Return [X, Y] of the center of cell containing provided text 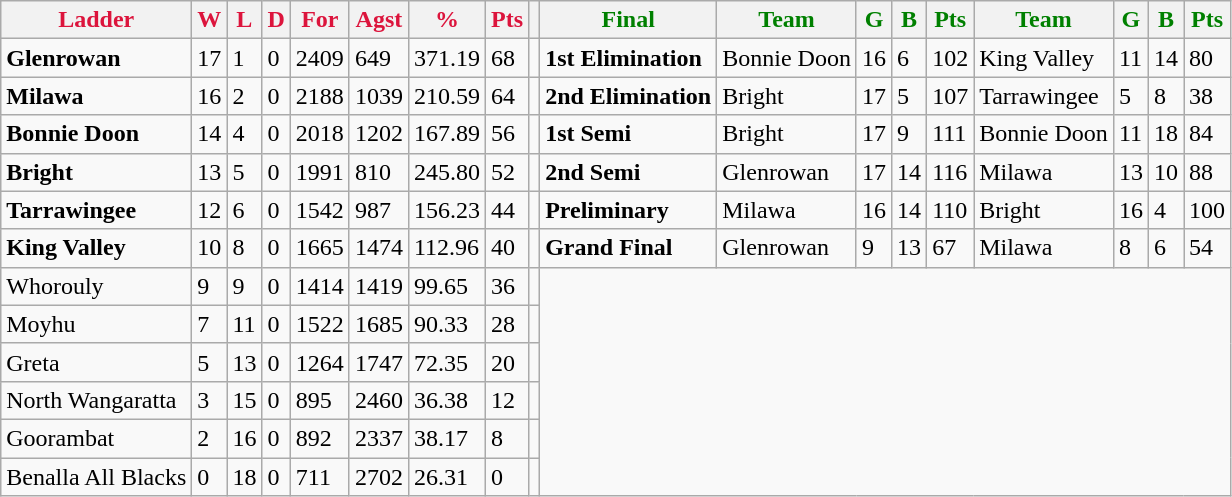
Final [628, 20]
1414 [320, 286]
1264 [320, 362]
36 [508, 286]
1685 [378, 324]
2018 [320, 134]
111 [950, 134]
Whorouly [96, 286]
7 [210, 324]
112.96 [446, 248]
84 [1208, 134]
38.17 [446, 438]
895 [320, 400]
90.33 [446, 324]
20 [508, 362]
107 [950, 96]
1542 [320, 210]
54 [1208, 248]
Moyhu [96, 324]
Grand Final [628, 248]
99.65 [446, 286]
56 [508, 134]
116 [950, 172]
L [244, 20]
1747 [378, 362]
D [276, 20]
1 [244, 58]
26.31 [446, 477]
80 [1208, 58]
40 [508, 248]
810 [378, 172]
110 [950, 210]
28 [508, 324]
1202 [378, 134]
68 [508, 58]
167.89 [446, 134]
1419 [378, 286]
Benalla All Blacks [96, 477]
892 [320, 438]
72.35 [446, 362]
64 [508, 96]
245.80 [446, 172]
156.23 [446, 210]
38 [1208, 96]
1039 [378, 96]
2409 [320, 58]
North Wangaratta [96, 400]
2702 [378, 477]
2460 [378, 400]
Agst [378, 20]
987 [378, 210]
1st Semi [628, 134]
Ladder [96, 20]
649 [378, 58]
67 [950, 248]
1st Elimination [628, 58]
36.38 [446, 400]
1474 [378, 248]
Greta [96, 362]
15 [244, 400]
371.19 [446, 58]
3 [210, 400]
52 [508, 172]
2337 [378, 438]
2nd Semi [628, 172]
% [446, 20]
For [320, 20]
210.59 [446, 96]
W [210, 20]
1991 [320, 172]
1522 [320, 324]
2188 [320, 96]
102 [950, 58]
1665 [320, 248]
44 [508, 210]
2nd Elimination [628, 96]
Preliminary [628, 210]
711 [320, 477]
100 [1208, 210]
Goorambat [96, 438]
88 [1208, 172]
